For the text-containing cell, return its midpoint in [x, y] coordinate format. 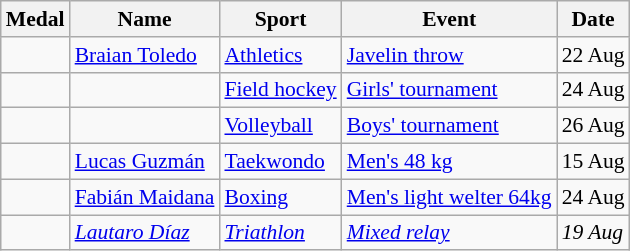
15 Aug [594, 162]
Braian Toledo [145, 55]
19 Aug [594, 233]
Boys' tournament [450, 126]
Lautaro Díaz [145, 233]
Boxing [280, 197]
Athletics [280, 55]
26 Aug [594, 126]
Sport [280, 19]
Fabián Maidana [145, 197]
22 Aug [594, 55]
Men's 48 kg [450, 162]
Name [145, 19]
Medal [36, 19]
Javelin throw [450, 55]
Volleyball [280, 126]
Event [450, 19]
Triathlon [280, 233]
Girls' tournament [450, 90]
Men's light welter 64kg [450, 197]
Mixed relay [450, 233]
Lucas Guzmán [145, 162]
Field hockey [280, 90]
Date [594, 19]
Taekwondo [280, 162]
